Capture the cell that displays the provided text and extract its (X, Y) central coordinate. 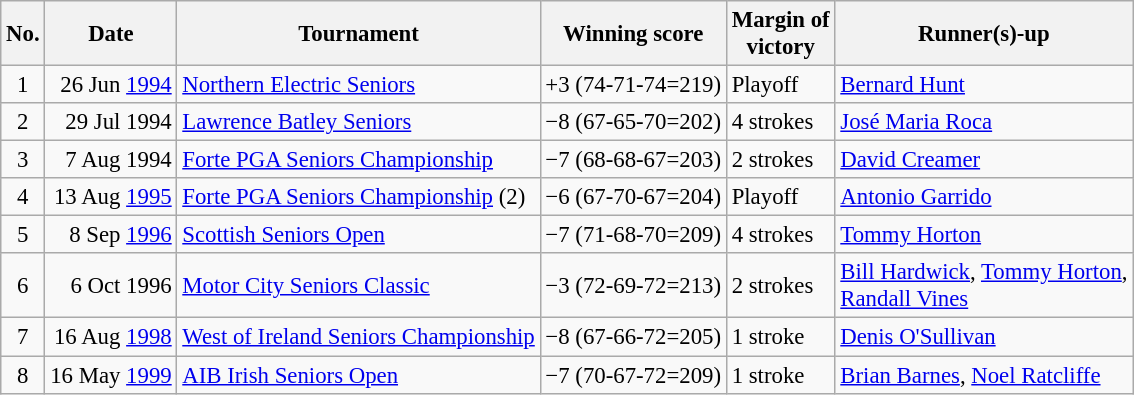
8 Sep 1996 (111, 235)
7 (23, 337)
José Maria Roca (984, 122)
Date (111, 34)
Antonio Garrido (984, 197)
David Creamer (984, 160)
−8 (67-65-70=202) (633, 122)
Brian Barnes, Noel Ratcliffe (984, 375)
Bill Hardwick, Tommy Horton, Randall Vines (984, 286)
16 Aug 1998 (111, 337)
6 (23, 286)
16 May 1999 (111, 375)
Denis O'Sullivan (984, 337)
Margin ofvictory (780, 34)
Lawrence Batley Seniors (358, 122)
West of Ireland Seniors Championship (358, 337)
Motor City Seniors Classic (358, 286)
−3 (72-69-72=213) (633, 286)
Northern Electric Seniors (358, 85)
3 (23, 160)
−7 (70-67-72=209) (633, 375)
2 (23, 122)
+3 (74-71-74=219) (633, 85)
7 Aug 1994 (111, 160)
13 Aug 1995 (111, 197)
Scottish Seniors Open (358, 235)
Forte PGA Seniors Championship (2) (358, 197)
Winning score (633, 34)
Runner(s)-up (984, 34)
6 Oct 1996 (111, 286)
26 Jun 1994 (111, 85)
8 (23, 375)
Bernard Hunt (984, 85)
AIB Irish Seniors Open (358, 375)
Forte PGA Seniors Championship (358, 160)
Tommy Horton (984, 235)
29 Jul 1994 (111, 122)
4 (23, 197)
−6 (67-70-67=204) (633, 197)
No. (23, 34)
5 (23, 235)
−7 (71-68-70=209) (633, 235)
−8 (67-66-72=205) (633, 337)
−7 (68-68-67=203) (633, 160)
1 (23, 85)
Tournament (358, 34)
